Identify which cell holds the provided text, then report its (X, Y) central coordinate. 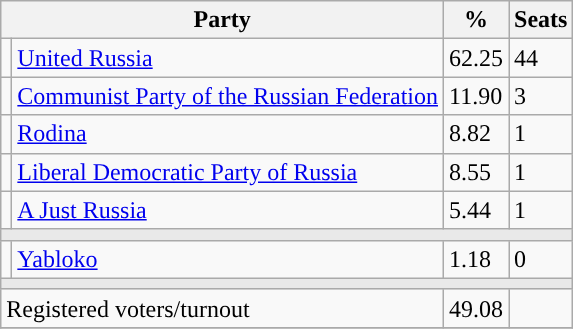
Communist Party of the Russian Federation (228, 96)
Yabloko (228, 259)
A Just Russia (228, 210)
Liberal Democratic Party of Russia (228, 172)
0 (541, 259)
49.08 (476, 308)
% (476, 20)
11.90 (476, 96)
62.25 (476, 58)
United Russia (228, 58)
Registered voters/turnout (222, 308)
44 (541, 58)
Party (222, 20)
5.44 (476, 210)
Seats (541, 20)
8.55 (476, 172)
3 (541, 96)
1.18 (476, 259)
Rodina (228, 134)
8.82 (476, 134)
